Determine the (X, Y) coordinate at the center of the cell enclosing the given text.  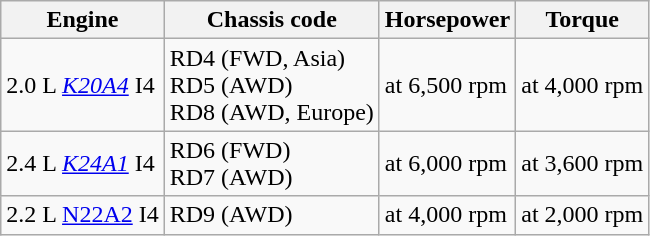
RD6 (FWD)RD7 (AWD) (272, 164)
RD4 (FWD, Asia)RD5 (AWD)RD8 (AWD, Europe) (272, 85)
2.0 L K20A4 I4 (83, 85)
Engine (83, 20)
at 2,000 rpm (582, 215)
at 6,500 rpm (447, 85)
at 3,600 rpm (582, 164)
Torque (582, 20)
Chassis code (272, 20)
RD9 (AWD) (272, 215)
2.2 L N22A2 I4 (83, 215)
Horsepower (447, 20)
at 6,000 rpm (447, 164)
2.4 L K24A1 I4 (83, 164)
